For the text-containing cell, return its midpoint in [x, y] coordinate format. 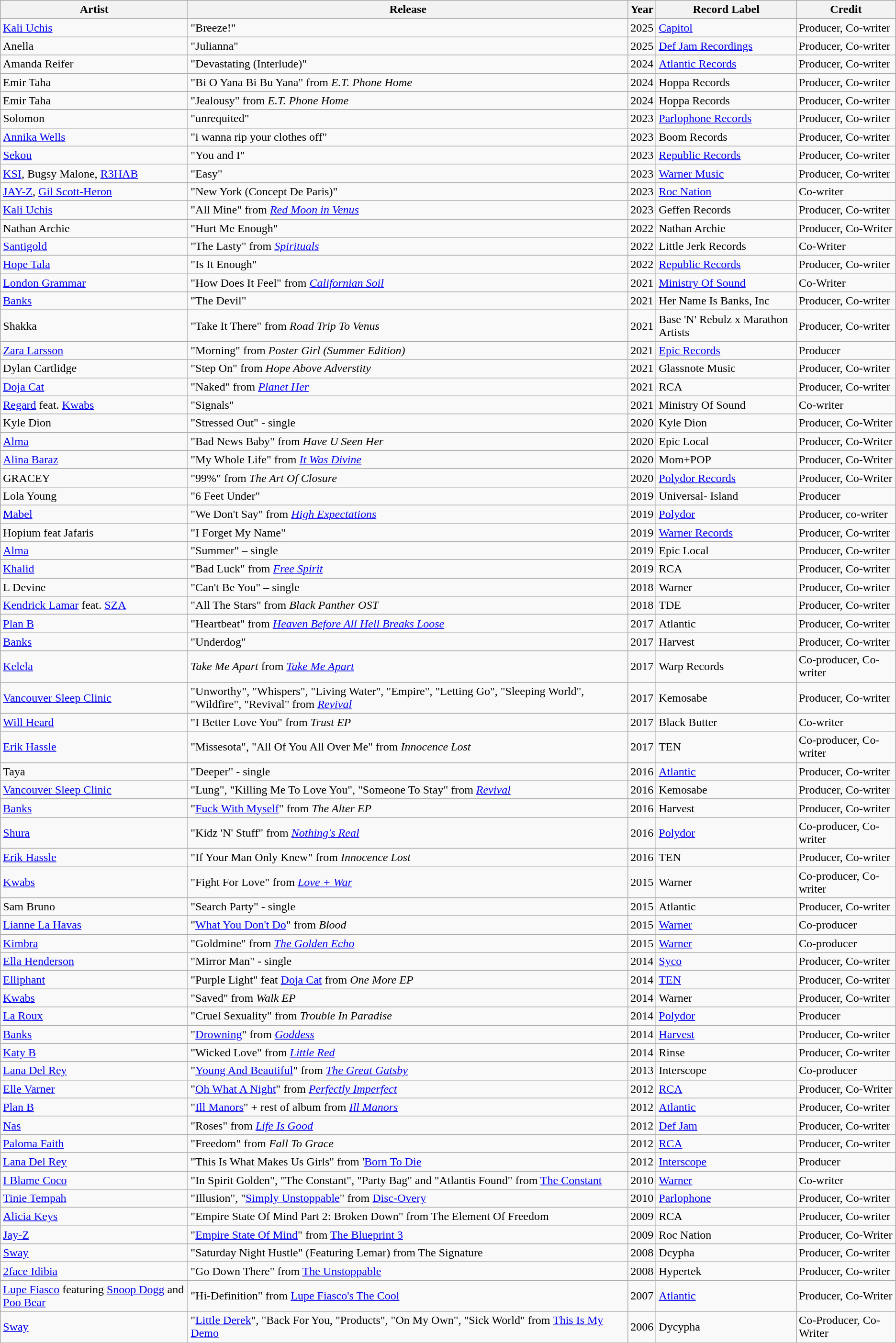
Lianne La Havas [94, 925]
2006 [642, 1327]
Producer, co-writer [846, 514]
Paloma Faith [94, 1143]
2013 [642, 1071]
Def Jam [727, 1125]
Anella [94, 46]
Take Me Apart from Take Me Apart [408, 666]
Tinie Tempah [94, 1198]
"All Mine" from Red Moon in Venus [408, 210]
Dcypha [727, 1253]
Base 'N' Rebulz x Marathon Artists [727, 325]
"Saved" from Walk EP [408, 998]
"Signals" [408, 405]
"Morning" from Poster Girl (Summer Edition) [408, 350]
London Grammar [94, 283]
"I Better Love You" from Trust EP [408, 722]
"i wanna rip your clothes off" [408, 137]
Kelela [94, 666]
GRACEY [94, 478]
"Jealousy" from E.T. Phone Home [408, 101]
"Saturday Night Hustle" (Featuring Lemar) from The Signature [408, 1253]
"Hi-Definition" from Lupe Fiasco's The Cool [408, 1296]
"Hurt Me Enough" [408, 228]
"Missesota", "All Of You All Over Me" from Innocence Lost [408, 747]
Jay-Z [94, 1235]
"Unworthy", "Whispers", "Living Water", "Empire", "Letting Go", "Sleeping World", "Wildfire", "Revival" from Revival [408, 698]
Kendrick Lamar feat. SZA [94, 605]
Syco [727, 962]
Shura [94, 833]
Hope Tala [94, 265]
Regard feat. Kwabs [94, 405]
"Roses" from Life Is Good [408, 1125]
"If Your Man Only Knew" from Innocence Lost [408, 857]
Khalid [94, 569]
"Summer" – single [408, 551]
KSI, Bugsy Malone, R3HAB [94, 173]
Amanda Reifer [94, 64]
"Freedom" from Fall To Grace [408, 1143]
Warner Records [727, 533]
Nas [94, 1125]
"What You Don't Do" from Blood [408, 925]
"6 Feet Under" [408, 496]
2face Idibia [94, 1271]
Elle Varner [94, 1089]
"Goldmine" from The Golden Echo [408, 943]
Epic Records [727, 350]
"Heartbeat" from Heaven Before All Hell Breaks Loose [408, 624]
"Fuck With Myself" from The Alter EP [408, 808]
"Ill Manors" + rest of album from Ill Manors [408, 1107]
"Deeper" - single [408, 772]
"Mirror Man" - single [408, 962]
"Julianna" [408, 46]
Solomon [94, 119]
Santigold [94, 246]
"Is It Enough" [408, 265]
"Bad News Baby" from Have U Seen Her [408, 441]
Shakka [94, 325]
I Blame Coco [94, 1180]
"unrequited" [408, 119]
Annika Wells [94, 137]
"Empire State Of Mind" from The Blueprint 3 [408, 1235]
Polydor Records [727, 478]
Atlantic Records [727, 64]
"Take It There" from Road Trip To Venus [408, 325]
"Search Party" - single [408, 907]
Artist [94, 10]
JAY-Z, Gil Scott-Heron [94, 191]
"Little Derek", "Back For You, "Products", "On My Own", "Sick World" from This Is My Demo [408, 1327]
Lupe Fiasco featuring Snoop Dogg and Poo Bear [94, 1296]
"We Don't Say" from High Expectations [408, 514]
"Young And Beautiful" from The Great Gatsby [408, 1071]
"Bad Luck" from Free Spirit [408, 569]
"Illusion", "Simply Unstoppable" from Disc-Overy [408, 1198]
Credit [846, 10]
"Drowning" from Goddess [408, 1034]
Lola Young [94, 496]
Sekou [94, 155]
Dylan Cartlidge [94, 369]
Mom+POP [727, 459]
"Kidz 'N' Stuff" from Nothing's Real [408, 833]
Sam Bruno [94, 907]
Release [408, 10]
Def Jam Recordings [727, 46]
Dycypha [727, 1327]
"Naked" from Planet Her [408, 387]
"Underdog" [408, 642]
Elliphant [94, 980]
"Oh What A Night" from Perfectly Imperfect [408, 1089]
Glassnote Music [727, 369]
"Empire State Of Mind Part 2: Broken Down" from The Element Of Freedom [408, 1217]
TDE [727, 605]
Alicia Keys [94, 1217]
Parlophone [727, 1198]
2007 [642, 1296]
Co-Producer, Co-Writer [846, 1327]
Doja Cat [94, 387]
"The Lasty" from Spirituals [408, 246]
Black Butter [727, 722]
Katy B [94, 1052]
"Can't Be You" – single [408, 587]
"Breeze!" [408, 28]
"How Does It Feel" from Californian Soil [408, 283]
Rinse [727, 1052]
"99%" from The Art Of Closure [408, 478]
Zara Larsson [94, 350]
Warp Records [727, 666]
"New York (Concept De Paris)" [408, 191]
"Fight For Love" from Love + War [408, 882]
"All The Stars" from Black Panther OST [408, 605]
"Lung", "Killing Me To Love You", "Someone To Stay" from Revival [408, 790]
L Devine [94, 587]
Record Label [727, 10]
Hypertek [727, 1271]
Geffen Records [727, 210]
"Go Down There" from The Unstoppable [408, 1271]
Capitol [727, 28]
Her Name Is Banks, Inc [727, 301]
Little Jerk Records [727, 246]
"I Forget My Name" [408, 533]
Hopium feat Jafaris [94, 533]
Year [642, 10]
"My Whole Life" from It Was Divine [408, 459]
Mabel [94, 514]
"Bi O Yana Bi Bu Yana" from E.T. Phone Home [408, 82]
Alina Baraz [94, 459]
"Cruel Sexuality" from Trouble In Paradise [408, 1016]
Kimbra [94, 943]
"In Spirit Golden", "The Constant", "Party Bag" and "Atlantis Found" from The Constant [408, 1180]
"Step On" from Hope Above Adverstity [408, 369]
Ella Henderson [94, 962]
La Roux [94, 1016]
"The Devil" [408, 301]
Boom Records [727, 137]
Universal- Island [727, 496]
"Devastating (Interlude)" [408, 64]
Warner Music [727, 173]
Parlophone Records [727, 119]
"You and I" [408, 155]
Taya [94, 772]
"Easy" [408, 173]
"Wicked Love" from Little Red [408, 1052]
"This Is What Makes Us Girls" from 'Born To Die [408, 1162]
Will Heard [94, 722]
"Purple Light" feat Doja Cat from One More EP [408, 980]
"Stressed Out" - single [408, 423]
